Provide the (x, y) coordinate of the cell's center where the given text is located.  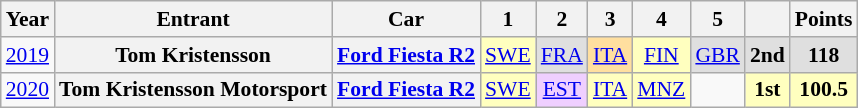
GBR (718, 55)
FIN (661, 55)
2020 (28, 90)
2nd (768, 55)
100.5 (824, 90)
Car (406, 19)
EST (562, 90)
2019 (28, 55)
Year (28, 19)
3 (610, 19)
Tom Kristensson Motorsport (193, 90)
Entrant (193, 19)
1 (508, 19)
4 (661, 19)
Tom Kristensson (193, 55)
5 (718, 19)
FRA (562, 55)
MNZ (661, 90)
2 (562, 19)
118 (824, 55)
Points (824, 19)
1st (768, 90)
